From the cell containing the given text, extract its center point as (x, y) coordinate. 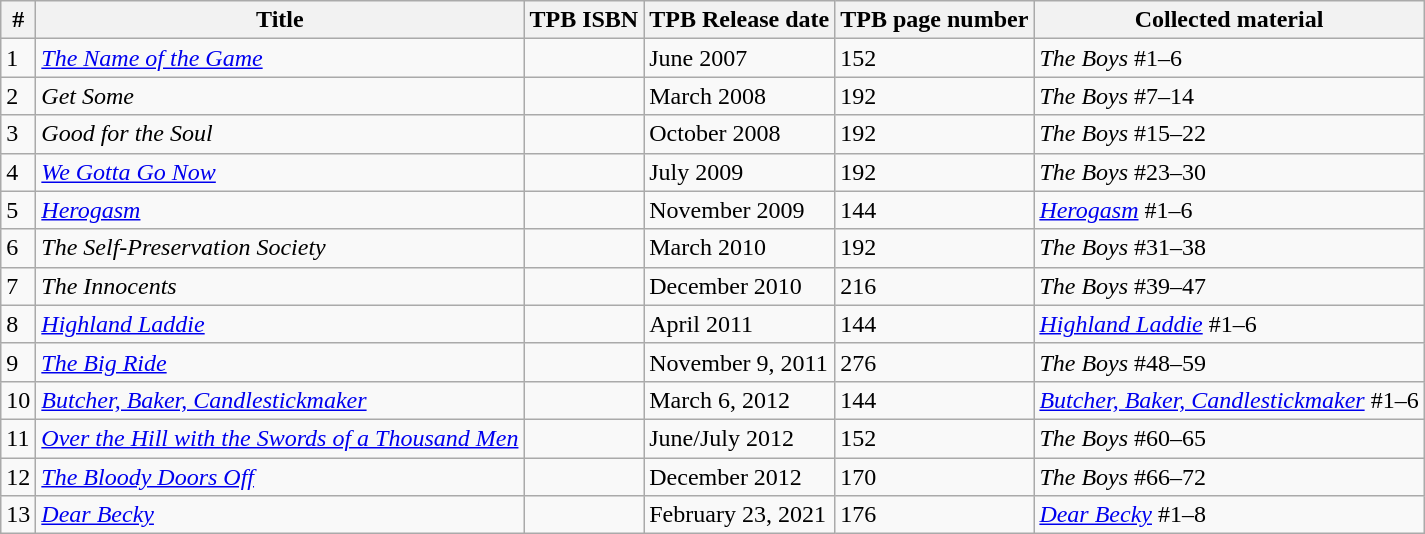
11 (18, 438)
The Boys #23–30 (1229, 172)
March 2008 (740, 96)
We Gotta Go Now (280, 172)
Dear Becky (280, 515)
December 2012 (740, 477)
Highland Laddie (280, 324)
Herogasm (280, 210)
The Boys #7–14 (1229, 96)
March 6, 2012 (740, 400)
12 (18, 477)
Over the Hill with the Swords of a Thousand Men (280, 438)
176 (934, 515)
The Boys #48–59 (1229, 362)
Herogasm #1–6 (1229, 210)
June 2007 (740, 58)
Dear Becky #1–8 (1229, 515)
Collected material (1229, 20)
October 2008 (740, 134)
170 (934, 477)
The Boys #60–65 (1229, 438)
The Innocents (280, 286)
4 (18, 172)
November 9, 2011 (740, 362)
The Self-Preservation Society (280, 248)
Get Some (280, 96)
13 (18, 515)
The Boys #66–72 (1229, 477)
TPB page number (934, 20)
December 2010 (740, 286)
The Big Ride (280, 362)
June/July 2012 (740, 438)
November 2009 (740, 210)
6 (18, 248)
Title (280, 20)
5 (18, 210)
The Boys #1–6 (1229, 58)
The Boys #31–38 (1229, 248)
10 (18, 400)
2 (18, 96)
# (18, 20)
Butcher, Baker, Candlestickmaker #1–6 (1229, 400)
3 (18, 134)
276 (934, 362)
7 (18, 286)
April 2011 (740, 324)
9 (18, 362)
The Name of the Game (280, 58)
Highland Laddie #1–6 (1229, 324)
The Bloody Doors Off (280, 477)
1 (18, 58)
216 (934, 286)
February 23, 2021 (740, 515)
Good for the Soul (280, 134)
July 2009 (740, 172)
TPB Release date (740, 20)
March 2010 (740, 248)
Butcher, Baker, Candlestickmaker (280, 400)
The Boys #39–47 (1229, 286)
8 (18, 324)
The Boys #15–22 (1229, 134)
TPB ISBN (584, 20)
